Output the (x, y) coordinate of the center of the cell containing the given text.  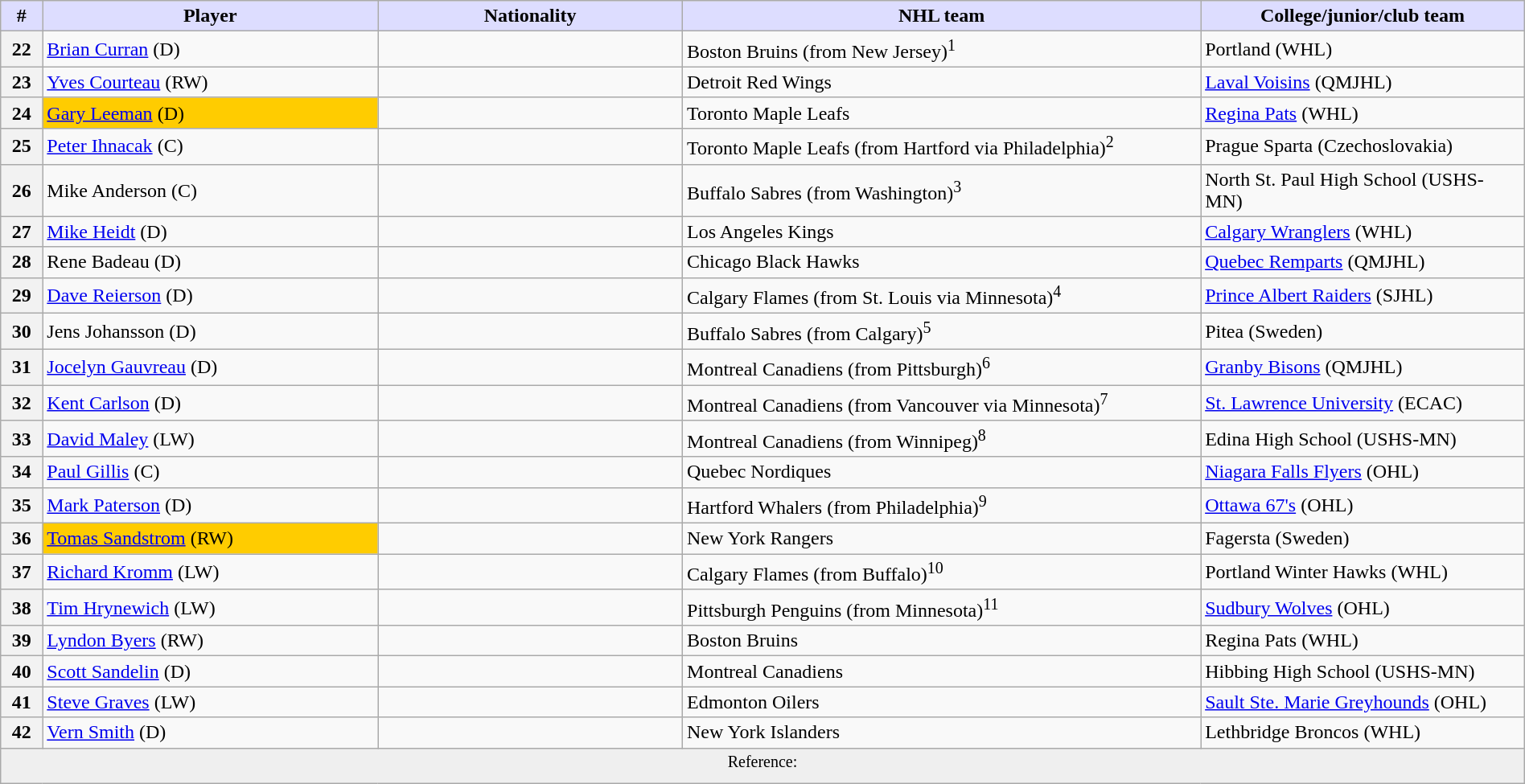
Montreal Canadiens (from Winnipeg)8 (942, 439)
Edmonton Oilers (942, 702)
Boston Bruins (942, 641)
Paul Gillis (C) (211, 472)
Steve Graves (LW) (211, 702)
Fagersta (Sweden) (1363, 539)
Jens Johansson (D) (211, 331)
36 (22, 539)
Edina High School (USHS-MN) (1363, 439)
Calgary Flames (from St. Louis via Minnesota)4 (942, 296)
Jocelyn Gauvreau (D) (211, 367)
32 (22, 404)
Richard Kromm (LW) (211, 573)
Niagara Falls Flyers (OHL) (1363, 472)
Vern Smith (D) (211, 733)
Mike Heidt (D) (211, 232)
Kent Carlson (D) (211, 404)
Toronto Maple Leafs (942, 113)
Lethbridge Broncos (WHL) (1363, 733)
Montreal Canadiens (942, 671)
Player (211, 16)
Nationality (531, 16)
Tomas Sandstrom (RW) (211, 539)
Reference: (762, 766)
North St. Paul High School (USHS-MN) (1363, 190)
Sudbury Wolves (OHL) (1363, 608)
27 (22, 232)
42 (22, 733)
Brian Curran (D) (211, 50)
Pitea (Sweden) (1363, 331)
Lyndon Byers (RW) (211, 641)
29 (22, 296)
28 (22, 262)
Tim Hrynewich (LW) (211, 608)
Portland Winter Hawks (WHL) (1363, 573)
30 (22, 331)
Montreal Canadiens (from Vancouver via Minnesota)7 (942, 404)
New York Rangers (942, 539)
Quebec Remparts (QMJHL) (1363, 262)
22 (22, 50)
Buffalo Sabres (from Calgary)5 (942, 331)
38 (22, 608)
23 (22, 82)
Prince Albert Raiders (SJHL) (1363, 296)
Ottawa 67's (OHL) (1363, 505)
25 (22, 146)
Portland (WHL) (1363, 50)
St. Lawrence University (ECAC) (1363, 404)
37 (22, 573)
Gary Leeman (D) (211, 113)
41 (22, 702)
24 (22, 113)
Toronto Maple Leafs (from Hartford via Philadelphia)2 (942, 146)
Rene Badeau (D) (211, 262)
Buffalo Sabres (from Washington)3 (942, 190)
Calgary Wranglers (WHL) (1363, 232)
Hibbing High School (USHS-MN) (1363, 671)
Yves Courteau (RW) (211, 82)
# (22, 16)
35 (22, 505)
Sault Ste. Marie Greyhounds (OHL) (1363, 702)
39 (22, 641)
Quebec Nordiques (942, 472)
Scott Sandelin (D) (211, 671)
Granby Bisons (QMJHL) (1363, 367)
College/junior/club team (1363, 16)
Prague Sparta (Czechoslovakia) (1363, 146)
David Maley (LW) (211, 439)
Los Angeles Kings (942, 232)
40 (22, 671)
NHL team (942, 16)
Detroit Red Wings (942, 82)
34 (22, 472)
26 (22, 190)
Montreal Canadiens (from Pittsburgh)6 (942, 367)
Chicago Black Hawks (942, 262)
Boston Bruins (from New Jersey)1 (942, 50)
Mark Paterson (D) (211, 505)
31 (22, 367)
New York Islanders (942, 733)
Pittsburgh Penguins (from Minnesota)11 (942, 608)
Calgary Flames (from Buffalo)10 (942, 573)
33 (22, 439)
Dave Reierson (D) (211, 296)
Laval Voisins (QMJHL) (1363, 82)
Hartford Whalers (from Philadelphia)9 (942, 505)
Peter Ihnacak (C) (211, 146)
Mike Anderson (C) (211, 190)
